Provide the [x, y] coordinate of the cell's center where the given text is located.  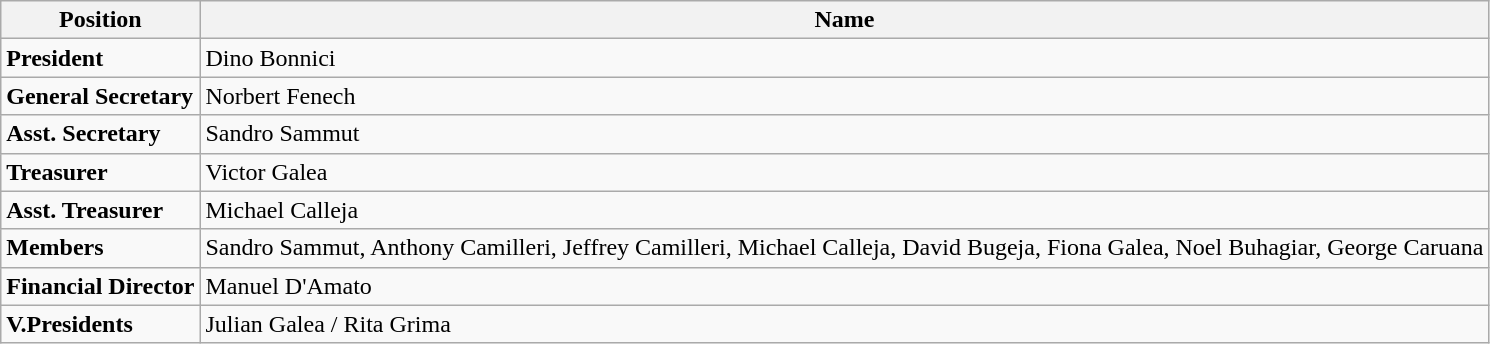
Dino Bonnici [844, 58]
General Secretary [100, 96]
Position [100, 20]
Members [100, 248]
Asst. Secretary [100, 134]
Sandro Sammut [844, 134]
Sandro Sammut, Anthony Camilleri, Jeffrey Camilleri, Michael Calleja, David Bugeja, Fiona Galea, Noel Buhagiar, George Caruana [844, 248]
Norbert Fenech [844, 96]
Manuel D'Amato [844, 286]
V.Presidents [100, 324]
Victor Galea [844, 172]
Financial Director [100, 286]
Julian Galea / Rita Grima [844, 324]
Michael Calleja [844, 210]
President [100, 58]
Asst. Treasurer [100, 210]
Treasurer [100, 172]
Name [844, 20]
